Identify which cell holds the provided text, then report its [X, Y] central coordinate. 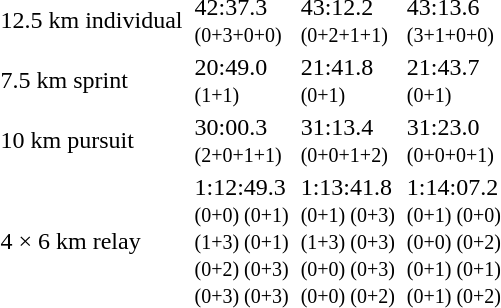
30:00.3(2+0+1+1) [242, 140]
20:49.0(1+1) [242, 80]
21:41.8(0+1) [348, 80]
31:13.4(0+0+1+2) [348, 140]
